Capture the cell that displays the provided text and extract its (x, y) central coordinate. 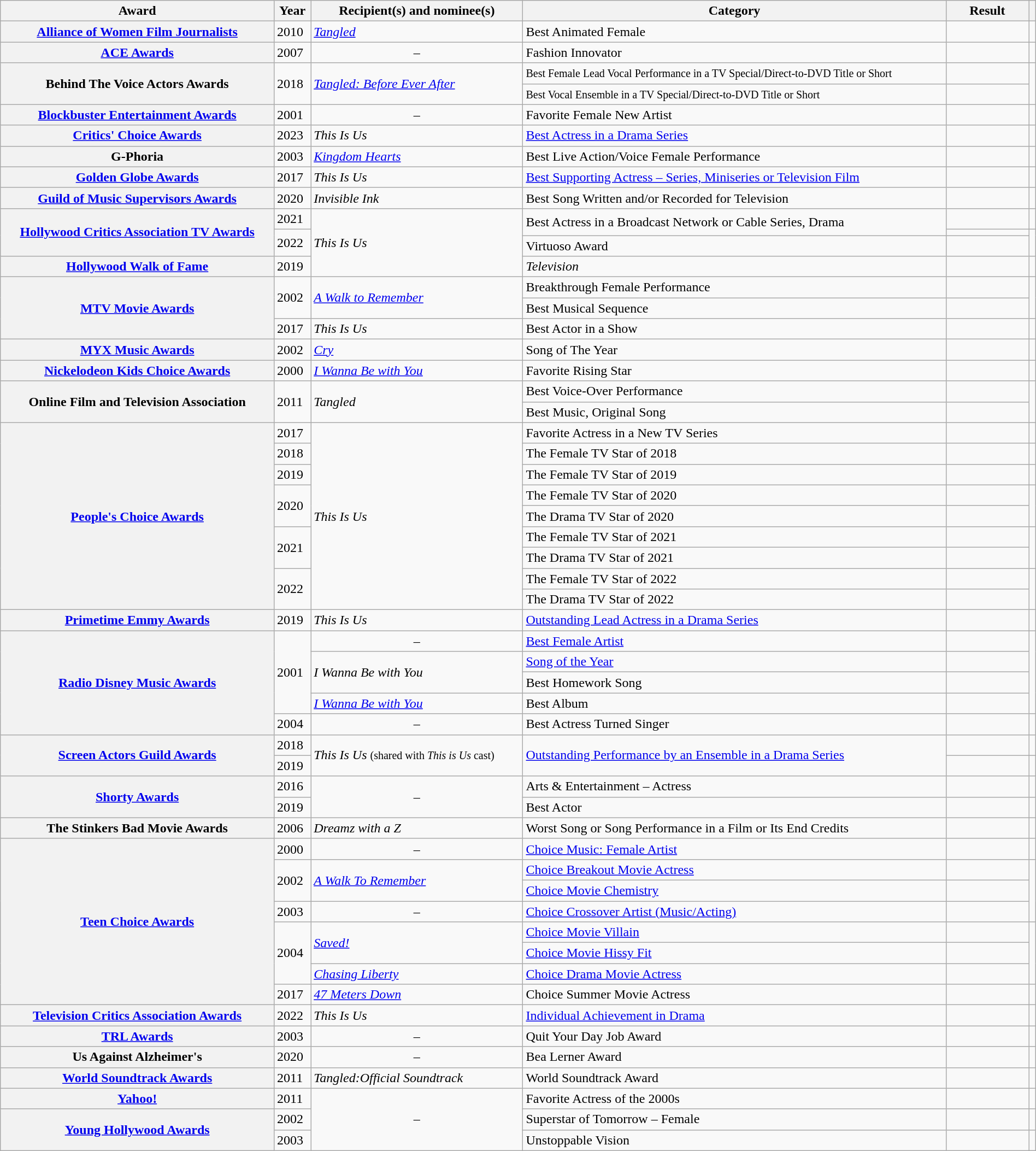
Superstar of Tomorrow – Female (734, 1119)
Best Musical Sequence (734, 308)
Kingdom Hearts (417, 156)
Radio Disney Music Awards (138, 683)
Breakthrough Female Performance (734, 287)
Song of The Year (734, 350)
Favorite Actress in a New TV Series (734, 433)
Blockbuster Entertainment Awards (138, 115)
Best Voice-Over Performance (734, 391)
Arts & Entertainment – Actress (734, 786)
Best Female Artist (734, 641)
Choice Movie Chemistry (734, 890)
MTV Movie Awards (138, 308)
Best Supporting Actress – Series, Miniseries or Television Film (734, 177)
Favorite Actress of the 2000s (734, 1099)
Young Hollywood Awards (138, 1130)
Primetime Emmy Awards (138, 620)
Best Music, Original Song (734, 412)
Alliance of Women Film Journalists (138, 32)
Best Homework Song (734, 683)
2016 (292, 786)
47 Meters Down (417, 995)
Choice Movie Hissy Fit (734, 953)
Choice Music: Female Artist (734, 849)
Quit Your Day Job Award (734, 1036)
Behind The Voice Actors Awards (138, 84)
Best Vocal Ensemble in a TV Special/Direct-to-DVD Title or Short (734, 94)
2007 (292, 52)
Year (292, 11)
Tangled:Official Soundtrack (417, 1078)
2010 (292, 32)
Best Animated Female (734, 32)
Choice Movie Villain (734, 932)
Nickelodeon Kids Choice Awards (138, 371)
Fashion Innovator (734, 52)
Best Actress in a Drama Series (734, 136)
The Female TV Star of 2021 (734, 537)
A Walk to Remember (417, 298)
MYX Music Awards (138, 350)
Invisible Ink (417, 198)
Individual Achievement in Drama (734, 1015)
Award (138, 11)
A Walk To Remember (417, 880)
Television (734, 267)
Tangled: Before Ever After (417, 84)
Critics' Choice Awards (138, 136)
Guild of Music Supervisors Awards (138, 198)
World Soundtrack Awards (138, 1078)
Yahoo! (138, 1099)
Choice Summer Movie Actress (734, 995)
The Female TV Star of 2018 (734, 454)
The Female TV Star of 2019 (734, 474)
Outstanding Lead Actress in a Drama Series (734, 620)
People's Choice Awards (138, 516)
TRL Awards (138, 1036)
Dreamz with a Z (417, 828)
Choice Drama Movie Actress (734, 974)
Best Live Action/Voice Female Performance (734, 156)
Choice Breakout Movie Actress (734, 870)
Best Song Written and/or Recorded for Television (734, 198)
Favorite Female New Artist (734, 115)
ACE Awards (138, 52)
Cry (417, 350)
The Drama TV Star of 2020 (734, 516)
The Female TV Star of 2022 (734, 579)
Best Actress Turned Singer (734, 724)
The Stinkers Bad Movie Awards (138, 828)
G-Phoria (138, 156)
This Is Us (shared with This is Us cast) (417, 755)
Favorite Rising Star (734, 371)
Recipient(s) and nominee(s) (417, 11)
2006 (292, 828)
Hollywood Walk of Fame (138, 267)
Online Film and Television Association (138, 402)
Best Actress in a Broadcast Network or Cable Series, Drama (734, 222)
Outstanding Performance by an Ensemble in a Drama Series (734, 755)
Result (987, 11)
Television Critics Association Awards (138, 1015)
The Female TV Star of 2020 (734, 495)
Shorty Awards (138, 797)
Saved! (417, 943)
Us Against Alzheimer's (138, 1057)
Best Actor (734, 807)
The Drama TV Star of 2021 (734, 557)
Best Actor in a Show (734, 329)
Bea Lerner Award (734, 1057)
Teen Choice Awards (138, 921)
Virtuoso Award (734, 245)
Best Female Lead Vocal Performance in a TV Special/Direct-to-DVD Title or Short (734, 73)
Song of the Year (734, 662)
Choice Crossover Artist (Music/Acting) (734, 911)
Chasing Liberty (417, 974)
Hollywood Critics Association TV Awards (138, 232)
Unstoppable Vision (734, 1140)
2023 (292, 136)
Category (734, 11)
Screen Actors Guild Awards (138, 755)
World Soundtrack Award (734, 1078)
The Drama TV Star of 2022 (734, 600)
Best Album (734, 703)
Golden Globe Awards (138, 177)
Worst Song or Song Performance in a Film or Its End Credits (734, 828)
